For the text-containing cell, return its midpoint in [x, y] coordinate format. 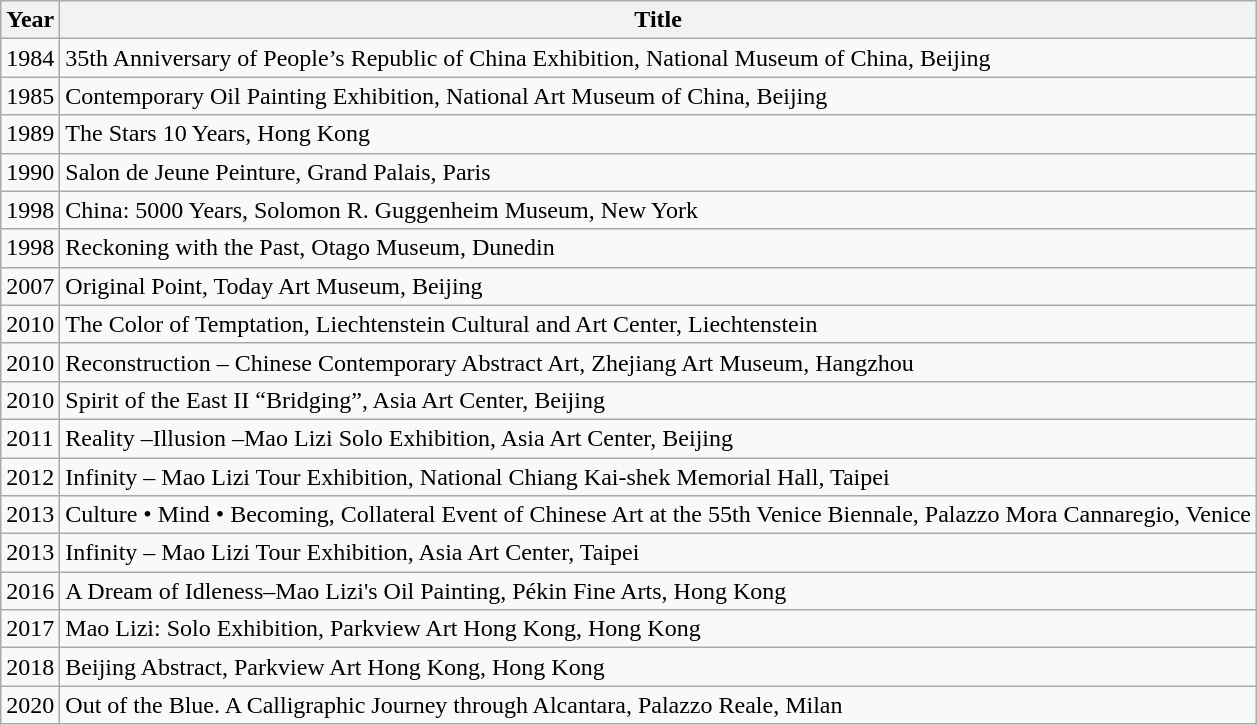
2017 [30, 629]
2012 [30, 477]
Contemporary Oil Painting Exhibition, National Art Museum of China, Beijing [658, 96]
China: 5000 Years, Solomon R. Guggenheim Museum, New York [658, 210]
2011 [30, 438]
Salon de Jeune Peinture, Grand Palais, Paris [658, 172]
2018 [30, 667]
The Stars 10 Years, Hong Kong [658, 134]
Infinity – Mao Lizi Tour Exhibition, National Chiang Kai-shek Memorial Hall, Taipei [658, 477]
Spirit of the East II “Bridging”, Asia Art Center, Beijing [658, 400]
Beijing Abstract, Parkview Art Hong Kong, Hong Kong [658, 667]
2020 [30, 705]
2007 [30, 286]
Reckoning with the Past, Otago Museum, Dunedin [658, 248]
Mao Lizi: Solo Exhibition, Parkview Art Hong Kong, Hong Kong [658, 629]
1984 [30, 58]
Original Point, Today Art Museum, Beijing [658, 286]
1989 [30, 134]
2016 [30, 591]
The Color of Temptation, Liechtenstein Cultural and Art Center, Liechtenstein [658, 324]
Title [658, 20]
Reality –Illusion –Mao Lizi Solo Exhibition, Asia Art Center, Beijing [658, 438]
1985 [30, 96]
Reconstruction – Chinese Contemporary Abstract Art, Zhejiang Art Museum, Hangzhou [658, 362]
1990 [30, 172]
A Dream of Idleness–Mao Lizi's Oil Painting, Pékin Fine Arts, Hong Kong [658, 591]
35th Anniversary of People’s Republic of China Exhibition, National Museum of China, Beijing [658, 58]
Culture • Mind • Becoming, Collateral Event of Chinese Art at the 55th Venice Biennale, Palazzo Mora Cannaregio, Venice [658, 515]
Year [30, 20]
Infinity – Mao Lizi Tour Exhibition, Asia Art Center, Taipei [658, 553]
Out of the Blue. A Calligraphic Journey through Alcantara, Palazzo Reale, Milan [658, 705]
